Provide the (X, Y) coordinate of the cell's center where the given text is located.  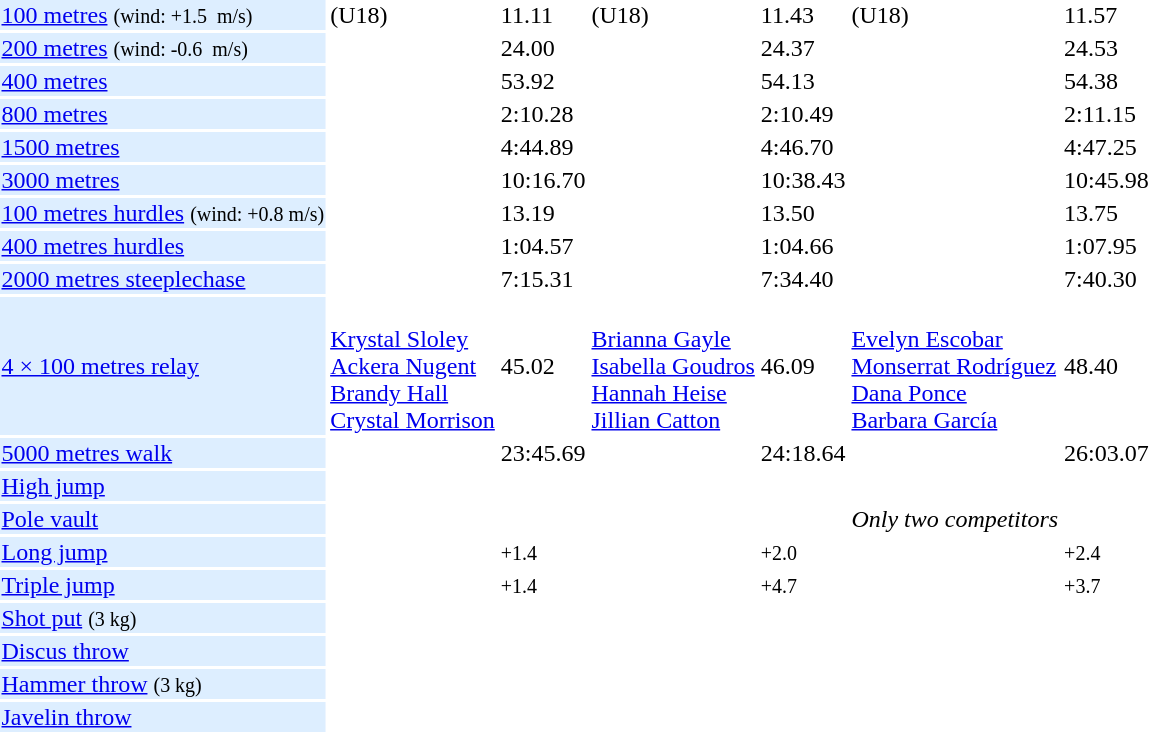
11.43 (803, 15)
Brianna GayleIsabella GoudrosHannah HeiseJillian Catton (673, 366)
High jump (163, 486)
2000 metres steeplechase (163, 279)
400 metres hurdles (163, 246)
4:44.89 (543, 147)
4:46.70 (803, 147)
10:38.43 (803, 180)
45.02 (543, 366)
200 metres (wind: -0.6 m/s) (163, 48)
100 metres hurdles (wind: +0.8 m/s) (163, 213)
Evelyn EscobarMonserrat RodríguezDana PonceBarbara García (955, 366)
1:04.66 (803, 246)
11.11 (543, 15)
Only two competitors (955, 519)
+4.7 (803, 585)
24:18.64 (803, 453)
400 metres (163, 81)
Javelin throw (163, 717)
53.92 (543, 81)
13.50 (803, 213)
2:10.28 (543, 114)
100 metres (wind: +1.5 m/s) (163, 15)
13.19 (543, 213)
Krystal SloleyAckera NugentBrandy HallCrystal Morrison (413, 366)
7:15.31 (543, 279)
46.09 (803, 366)
1500 metres (163, 147)
Pole vault (163, 519)
Shot put (3 kg) (163, 618)
1:04.57 (543, 246)
5000 metres walk (163, 453)
54.13 (803, 81)
Triple jump (163, 585)
800 metres (163, 114)
2:10.49 (803, 114)
Long jump (163, 552)
24.00 (543, 48)
7:34.40 (803, 279)
Hammer throw (3 kg) (163, 684)
4 × 100 metres relay (163, 366)
Discus throw (163, 651)
10:16.70 (543, 180)
3000 metres (163, 180)
+2.0 (803, 552)
23:45.69 (543, 453)
24.37 (803, 48)
